Find where the given text appears and provide that cell's center as (X, Y) coordinate. 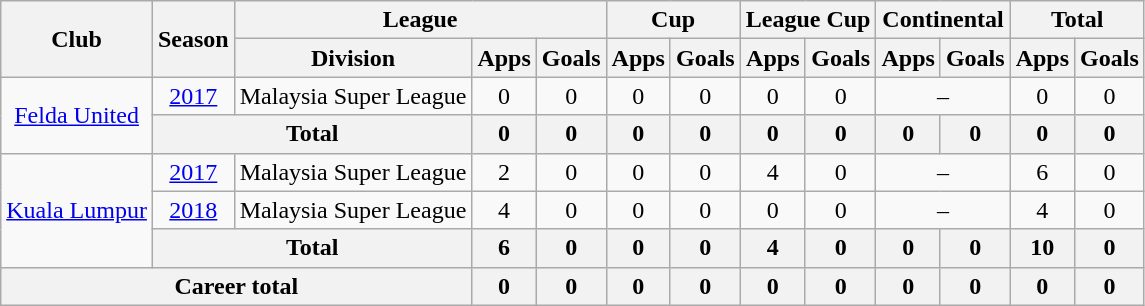
League (420, 20)
Division (353, 58)
2018 (193, 210)
10 (1042, 248)
2 (504, 172)
Career total (236, 286)
Season (193, 39)
Club (77, 39)
Continental (943, 20)
Cup (673, 20)
Kuala Lumpur (77, 210)
League Cup (808, 20)
Felda United (77, 115)
